Capture the cell that displays the provided text and extract its (X, Y) central coordinate. 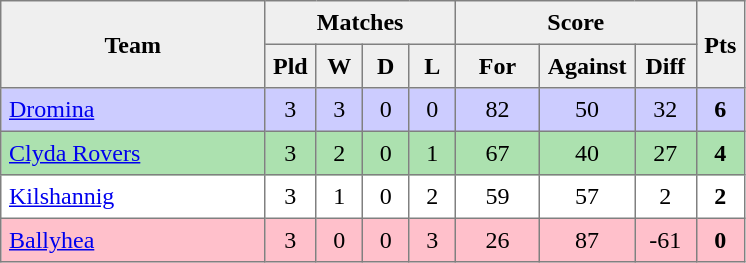
87 (586, 240)
67 (497, 153)
32 (666, 110)
For (497, 66)
Dromina (133, 110)
L (432, 66)
59 (497, 197)
Matches (360, 23)
57 (586, 197)
40 (586, 153)
27 (666, 153)
Kilshannig (133, 197)
Pts (720, 44)
Clyda Rovers (133, 153)
Ballyhea (133, 240)
Pld (290, 66)
Team (133, 44)
4 (720, 153)
50 (586, 110)
Against (586, 66)
26 (497, 240)
-61 (666, 240)
6 (720, 110)
Diff (666, 66)
W (339, 66)
D (385, 66)
Score (576, 23)
82 (497, 110)
